Search for the cell housing the specified text and yield its [x, y] center coordinate. 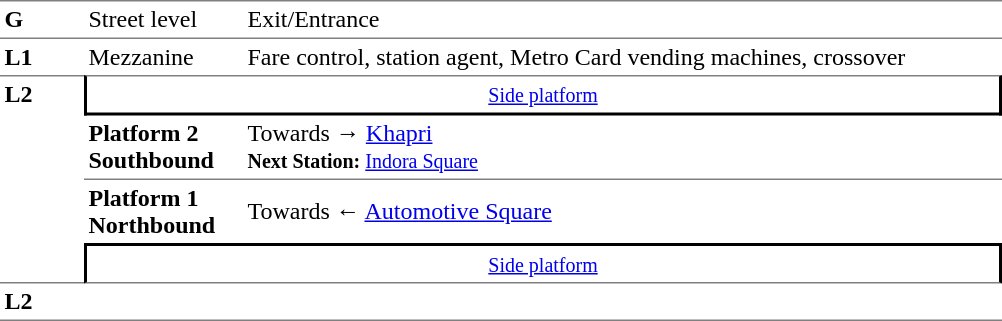
L2 [42, 179]
L1 [42, 57]
G [42, 20]
Fare control, station agent, Metro Card vending machines, crossover [622, 57]
Exit/Entrance [622, 20]
Street level [164, 20]
Towards ← Automotive Square [622, 212]
Mezzanine [164, 57]
Platform 1Northbound [164, 212]
Platform 2Southbound [164, 148]
Towards → KhapriNext Station: Indora Square [622, 148]
